Output the (x, y) coordinate of the center of the cell containing the given text.  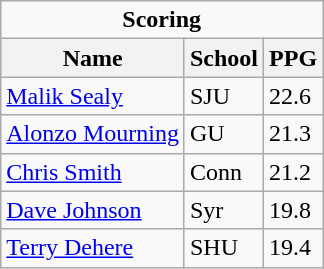
Syr (224, 210)
Name (93, 58)
GU (224, 134)
19.8 (294, 210)
Malik Sealy (93, 96)
Conn (224, 172)
PPG (294, 58)
Terry Dehere (93, 248)
21.2 (294, 172)
21.3 (294, 134)
Chris Smith (93, 172)
Dave Johnson (93, 210)
19.4 (294, 248)
SJU (224, 96)
22.6 (294, 96)
SHU (224, 248)
School (224, 58)
Scoring (162, 20)
Alonzo Mourning (93, 134)
